Locate the cell with the specified text and output its [X, Y] center coordinate. 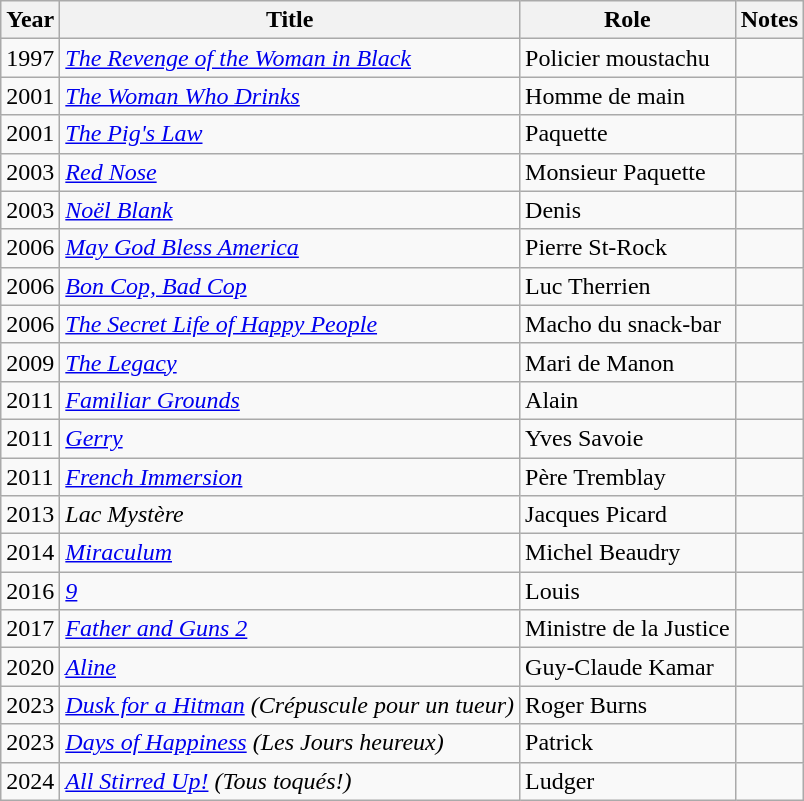
2024 [30, 781]
Yves Savoie [628, 438]
Ludger [628, 781]
Luc Therrien [628, 286]
The Pig's Law [290, 134]
Jacques Picard [628, 515]
Policier moustachu [628, 58]
Father and Guns 2 [290, 629]
2016 [30, 591]
Noël Blank [290, 210]
9 [290, 591]
Alain [628, 400]
Guy-Claude Kamar [628, 667]
Role [628, 20]
2009 [30, 362]
Paquette [628, 134]
Homme de main [628, 96]
2013 [30, 515]
The Secret Life of Happy People [290, 324]
Days of Happiness (Les Jours heureux) [290, 743]
Lac Mystère [290, 515]
Monsieur Paquette [628, 172]
Red Nose [290, 172]
Macho du snack-bar [628, 324]
Bon Cop, Bad Cop [290, 286]
The Legacy [290, 362]
2020 [30, 667]
Père Tremblay [628, 477]
Ministre de la Justice [628, 629]
Miraculum [290, 553]
The Revenge of the Woman in Black [290, 58]
2014 [30, 553]
Dusk for a Hitman (Crépuscule pour un tueur) [290, 705]
Familiar Grounds [290, 400]
French Immersion [290, 477]
Notes [769, 20]
Mari de Manon [628, 362]
Michel Beaudry [628, 553]
Aline [290, 667]
The Woman Who Drinks [290, 96]
Louis [628, 591]
Gerry [290, 438]
Year [30, 20]
May God Bless America [290, 248]
Pierre St-Rock [628, 248]
Patrick [628, 743]
Roger Burns [628, 705]
2017 [30, 629]
Title [290, 20]
All Stirred Up! (Tous toqués!) [290, 781]
Denis [628, 210]
1997 [30, 58]
